Search for the cell housing the specified text and yield its (X, Y) center coordinate. 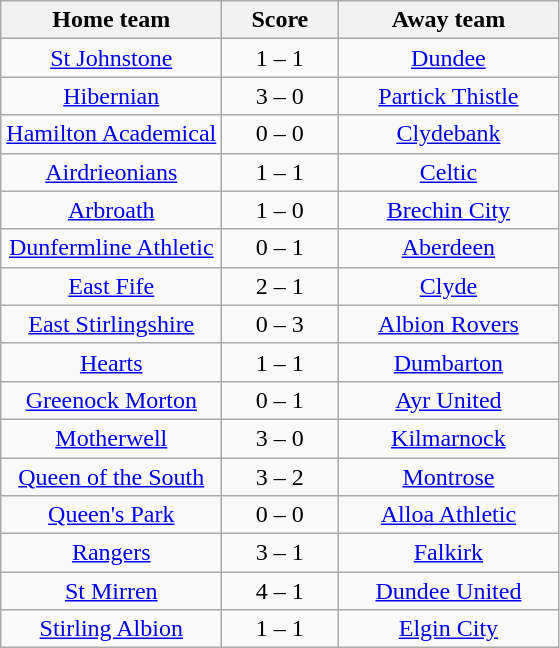
Elgin City (448, 629)
Queen of the South (112, 477)
East Fife (112, 286)
Clyde (448, 286)
Home team (112, 20)
Dundee United (448, 591)
Albion Rovers (448, 324)
Stirling Albion (112, 629)
Score (280, 20)
Dunfermline Athletic (112, 248)
Hibernian (112, 96)
4 – 1 (280, 591)
East Stirlingshire (112, 324)
Greenock Morton (112, 400)
Rangers (112, 553)
Kilmarnock (448, 438)
Montrose (448, 477)
Queen's Park (112, 515)
2 – 1 (280, 286)
Alloa Athletic (448, 515)
Dundee (448, 58)
3 – 1 (280, 553)
St Johnstone (112, 58)
Ayr United (448, 400)
1 – 0 (280, 210)
3 – 2 (280, 477)
Aberdeen (448, 248)
Partick Thistle (448, 96)
Brechin City (448, 210)
St Mirren (112, 591)
Airdrieonians (112, 172)
Away team (448, 20)
Hearts (112, 362)
Arbroath (112, 210)
Dumbarton (448, 362)
Clydebank (448, 134)
Hamilton Academical (112, 134)
Falkirk (448, 553)
Motherwell (112, 438)
Celtic (448, 172)
0 – 3 (280, 324)
